Detect which cell encompasses the target text, then output its (X, Y) center coordinate. 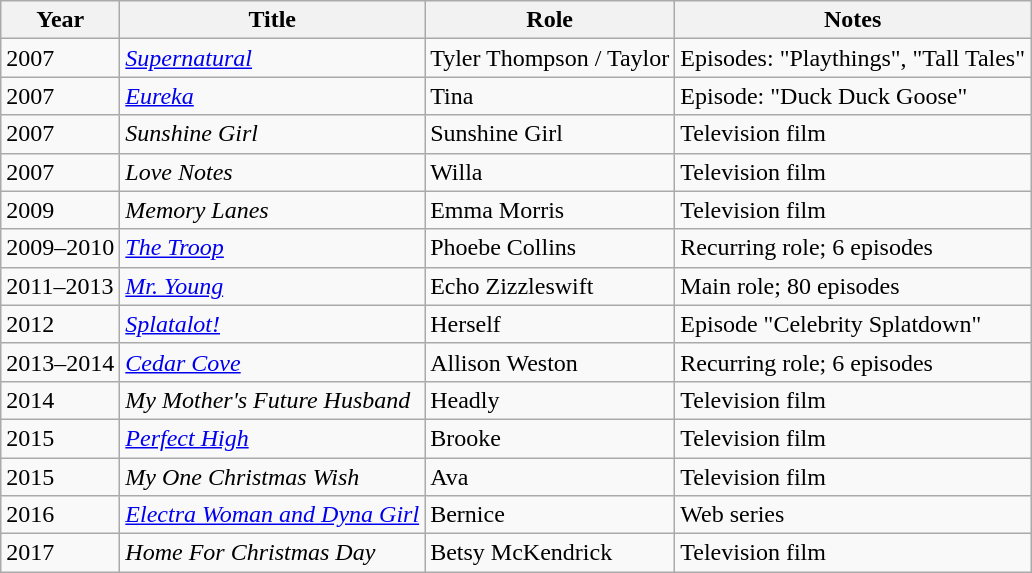
Ava (550, 477)
Emma Morris (550, 210)
Memory Lanes (272, 210)
2009 (60, 210)
Bernice (550, 515)
Year (60, 20)
2017 (60, 553)
Perfect High (272, 438)
2012 (60, 324)
2011–2013 (60, 286)
Web series (853, 515)
My One Christmas Wish (272, 477)
Home For Christmas Day (272, 553)
Cedar Cove (272, 362)
Eureka (272, 96)
2013–2014 (60, 362)
Brooke (550, 438)
Supernatural (272, 58)
Title (272, 20)
Main role; 80 episodes (853, 286)
Tina (550, 96)
Notes (853, 20)
Willa (550, 172)
Episode "Celebrity Splatdown" (853, 324)
2014 (60, 400)
2016 (60, 515)
Betsy McKendrick (550, 553)
Tyler Thompson / Taylor (550, 58)
Herself (550, 324)
2009–2010 (60, 248)
Episode: "Duck Duck Goose" (853, 96)
Mr. Young (272, 286)
Allison Weston (550, 362)
Love Notes (272, 172)
The Troop (272, 248)
Splatalot! (272, 324)
Role (550, 20)
Electra Woman and Dyna Girl (272, 515)
Echo Zizzleswift (550, 286)
My Mother's Future Husband (272, 400)
Headly (550, 400)
Phoebe Collins (550, 248)
Episodes: "Playthings", "Tall Tales" (853, 58)
